Pinpoint the cell where the given text exists, returning its (X, Y) midpoint coordinate. 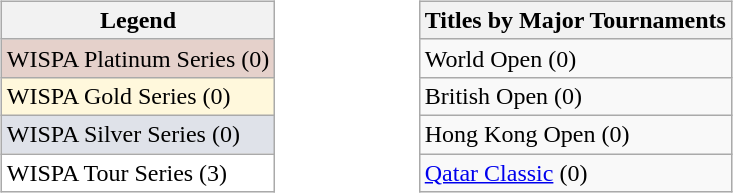
Titles by Major Tournaments (575, 20)
Hong Kong Open (0) (575, 134)
Qatar Classic (0) (575, 173)
World Open (0) (575, 58)
British Open (0) (575, 96)
WISPA Tour Series (3) (138, 173)
WISPA Platinum Series (0) (138, 58)
WISPA Silver Series (0) (138, 134)
Legend (138, 20)
WISPA Gold Series (0) (138, 96)
